Return (X, Y) of the center of cell containing provided text 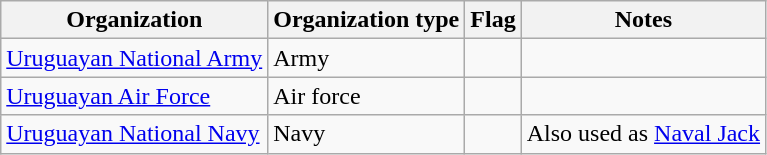
Also used as Naval Jack (643, 134)
Organization (134, 20)
Air force (366, 96)
Notes (643, 20)
Uruguayan National Navy (134, 134)
Flag (493, 20)
Organization type (366, 20)
Uruguayan National Army (134, 58)
Navy (366, 134)
Uruguayan Air Force (134, 96)
Army (366, 58)
